Provide the [X, Y] coordinate of the cell's center where the given text is located.  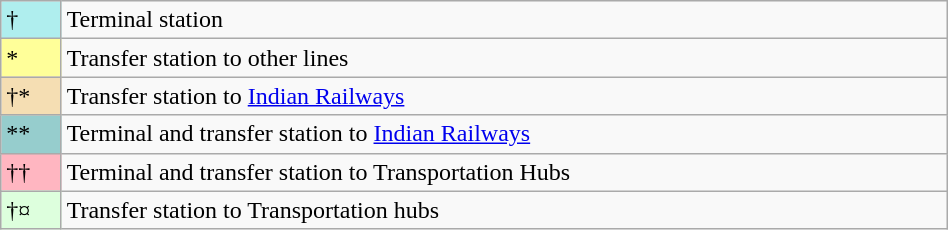
Terminal and transfer station to Transportation Hubs [504, 172]
† [31, 20]
Transfer station to other lines [504, 58]
Terminal station [504, 20]
†† [31, 172]
** [31, 134]
†¤ [31, 210]
Transfer station to Transportation hubs [504, 210]
Transfer station to Indian Railways [504, 96]
Terminal and transfer station to Indian Railways [504, 134]
* [31, 58]
†* [31, 96]
